Pinpoint the cell where the given text exists, returning its (X, Y) midpoint coordinate. 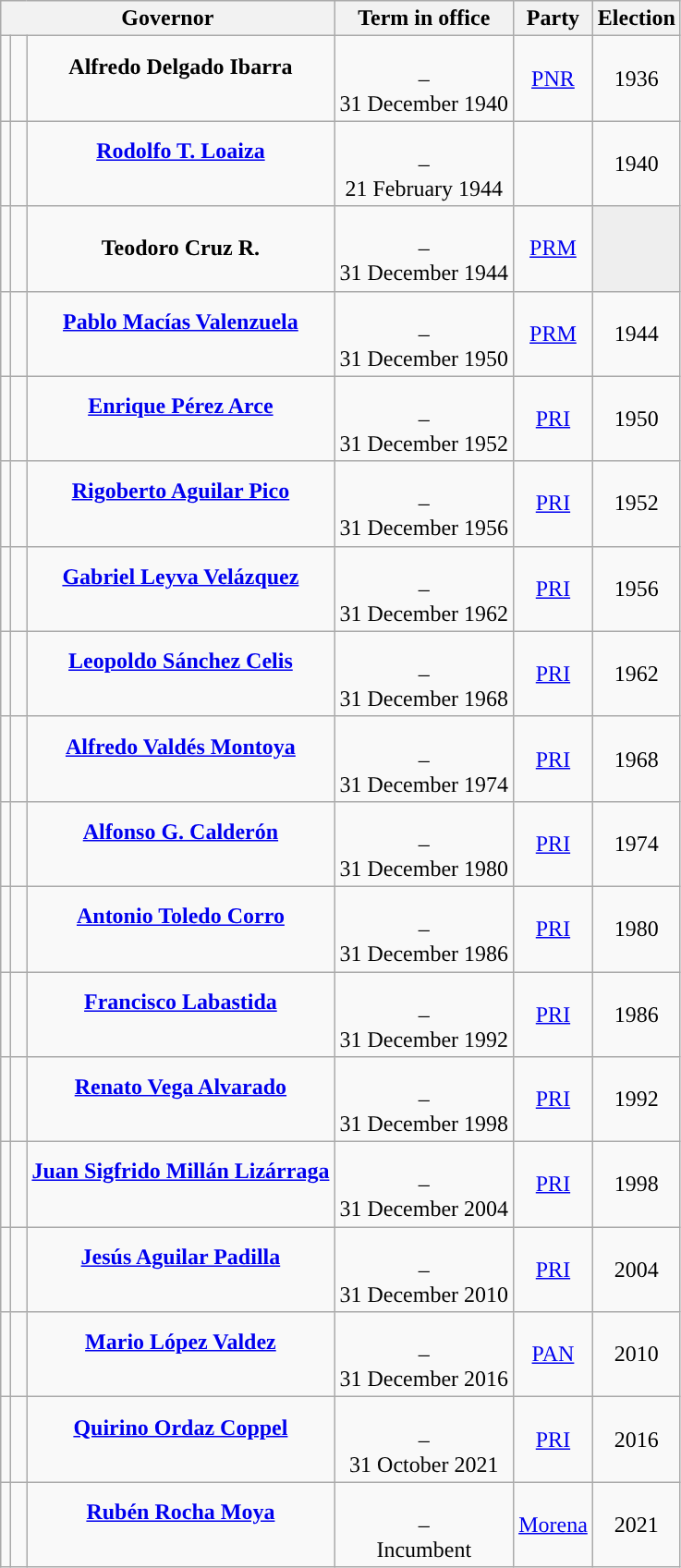
Election (636, 18)
–31 December 1992 (424, 1015)
1974 (636, 844)
Alfredo Delgado Ibarra (181, 79)
1998 (636, 1185)
Juan Sigfrido Millán Lizárraga (181, 1185)
Quirino Ordaz Coppel (181, 1440)
–31 December 1962 (424, 589)
–21 February 1944 (424, 164)
1952 (636, 504)
–31 December 1950 (424, 334)
–31 December 1986 (424, 929)
Rubén Rocha Moya (181, 1525)
Rigoberto Aguilar Pico (181, 504)
2016 (636, 1440)
2021 (636, 1525)
Enrique Pérez Arce (181, 419)
–31 December 1974 (424, 759)
Party (553, 18)
Teodoro Cruz R. (181, 249)
Leopoldo Sánchez Celis (181, 674)
Alfredo Valdés Montoya (181, 759)
Renato Vega Alvarado (181, 1100)
Gabriel Leyva Velázquez (181, 589)
1986 (636, 1015)
2010 (636, 1355)
Pablo Macías Valenzuela (181, 334)
1950 (636, 419)
Jesús Aguilar Padilla (181, 1270)
–31 December 2004 (424, 1185)
–31 December 1956 (424, 504)
–31 December 1998 (424, 1100)
2004 (636, 1270)
1968 (636, 759)
–31 December 1980 (424, 844)
Francisco Labastida (181, 1015)
PAN (553, 1355)
–31 December 1968 (424, 674)
–31 December 1940 (424, 79)
1940 (636, 164)
Governor (168, 18)
Alfonso G. Calderón (181, 844)
1962 (636, 674)
–31 October 2021 (424, 1440)
1992 (636, 1100)
PNR (553, 79)
Term in office (424, 18)
1936 (636, 79)
–31 December 1944 (424, 249)
Mario López Valdez (181, 1355)
–31 December 2016 (424, 1355)
Rodolfo T. Loaiza (181, 164)
1944 (636, 334)
–Incumbent (424, 1525)
Morena (553, 1525)
–31 December 2010 (424, 1270)
1980 (636, 929)
1956 (636, 589)
–31 December 1952 (424, 419)
Antonio Toledo Corro (181, 929)
